Find where the given text appears and provide that cell's center as [X, Y] coordinate. 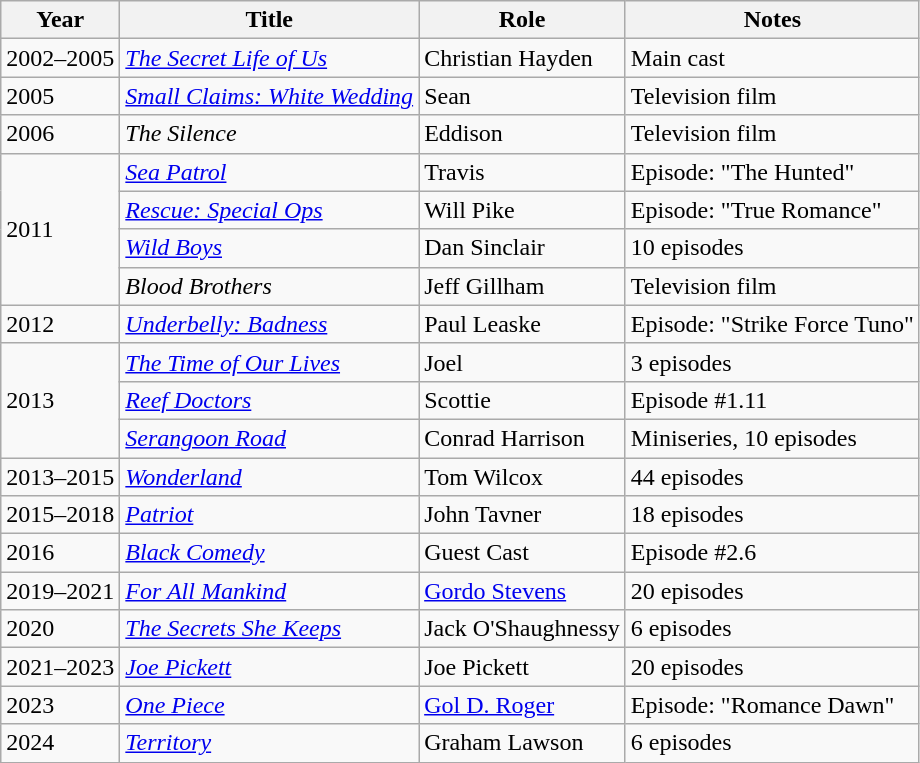
Sean [522, 96]
One Piece [270, 705]
2013–2015 [60, 477]
The Silence [270, 134]
Travis [522, 172]
Will Pike [522, 210]
Territory [270, 743]
2011 [60, 229]
Episode: "Strike Force Tuno" [772, 324]
44 episodes [772, 477]
Episode: "True Romance" [772, 210]
Main cast [772, 58]
2013 [60, 400]
Paul Leaske [522, 324]
Wild Boys [270, 248]
John Tavner [522, 515]
Conrad Harrison [522, 438]
Notes [772, 20]
2021–2023 [60, 667]
3 episodes [772, 362]
Year [60, 20]
Gordo Stevens [522, 591]
The Secrets She Keeps [270, 629]
2016 [60, 553]
Eddison [522, 134]
Jeff Gillham [522, 286]
Patriot [270, 515]
The Secret Life of Us [270, 58]
Underbelly: Badness [270, 324]
Christian Hayden [522, 58]
Sea Patrol [270, 172]
Scottie [522, 400]
Reef Doctors [270, 400]
Serangoon Road [270, 438]
2023 [60, 705]
Guest Cast [522, 553]
Title [270, 20]
Tom Wilcox [522, 477]
For All Mankind [270, 591]
Joel [522, 362]
Episode #2.6 [772, 553]
Small Claims: White Wedding [270, 96]
Episode #1.11 [772, 400]
2015–2018 [60, 515]
Episode: "Romance Dawn" [772, 705]
10 episodes [772, 248]
Dan Sinclair [522, 248]
Episode: "The Hunted" [772, 172]
Blood Brothers [270, 286]
Wonderland [270, 477]
2024 [60, 743]
2019–2021 [60, 591]
2006 [60, 134]
Black Comedy [270, 553]
Miniseries, 10 episodes [772, 438]
Gol D. Roger [522, 705]
Rescue: Special Ops [270, 210]
Role [522, 20]
2020 [60, 629]
Graham Lawson [522, 743]
2005 [60, 96]
18 episodes [772, 515]
Jack O'Shaughnessy [522, 629]
2012 [60, 324]
2002–2005 [60, 58]
The Time of Our Lives [270, 362]
